Scan for the cell matching the given text and deliver its (X, Y) coordinate at center. 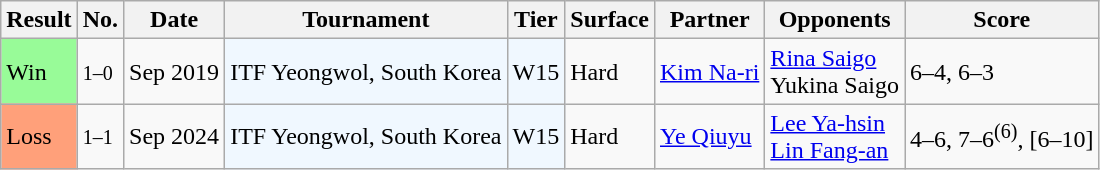
Partner (709, 20)
Surface (610, 20)
1–1 (100, 136)
Opponents (835, 20)
Score (1002, 20)
4–6, 7–6(6), [6–10] (1002, 136)
Loss (39, 136)
Tier (536, 20)
Kim Na-ri (709, 72)
No. (100, 20)
1–0 (100, 72)
Lee Ya-hsin Lin Fang-an (835, 136)
Tournament (366, 20)
Sep 2024 (174, 136)
Sep 2019 (174, 72)
Ye Qiuyu (709, 136)
Result (39, 20)
Win (39, 72)
6–4, 6–3 (1002, 72)
Date (174, 20)
Rina Saigo Yukina Saigo (835, 72)
